Return the (x, y) coordinate for the center point of the cell that contains the specified text.  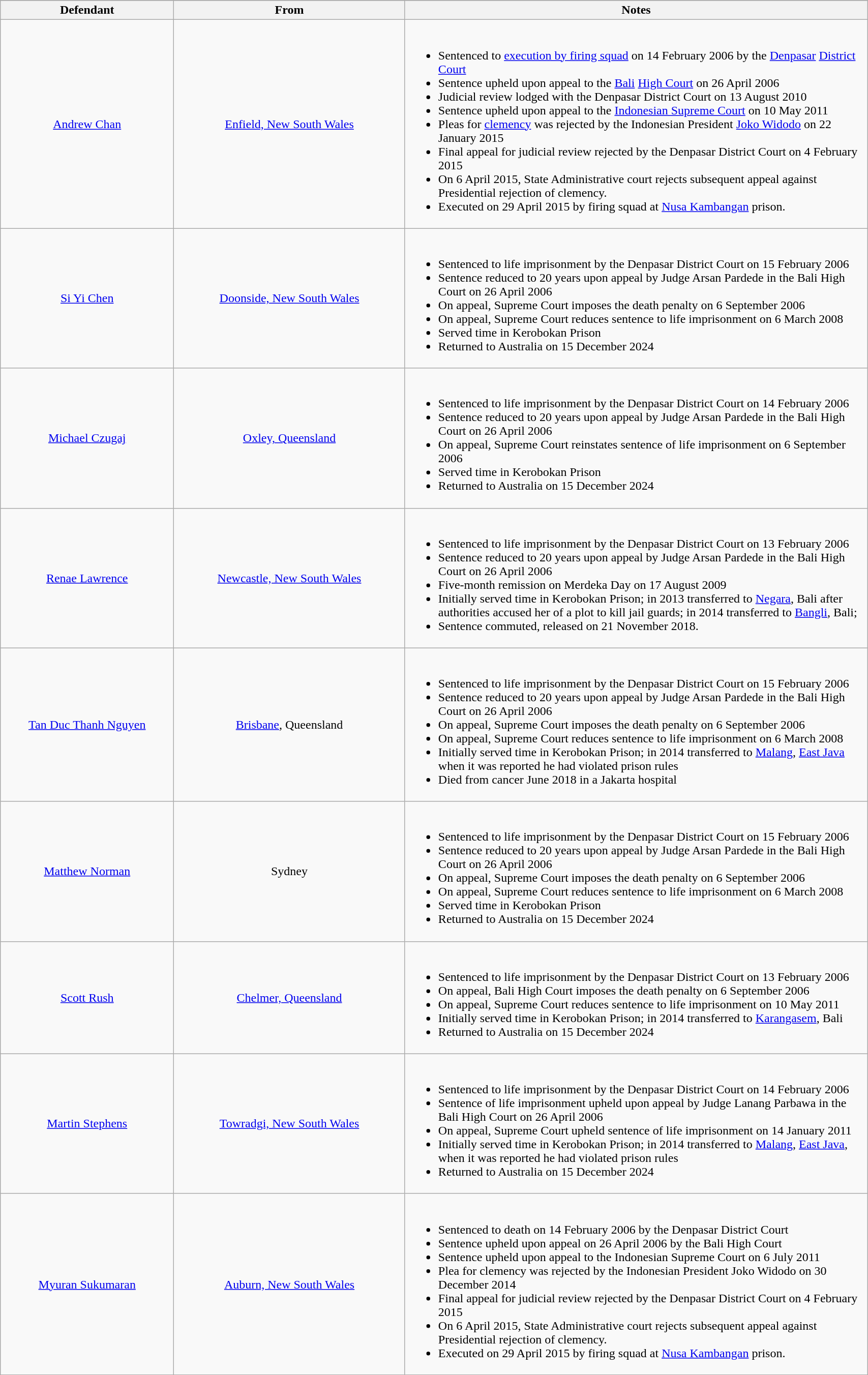
Doonside, New South Wales (290, 298)
Enfield, New South Wales (290, 124)
Tan Duc Thanh Nguyen (87, 725)
Michael Czugaj (87, 438)
Matthew Norman (87, 872)
Defendant (87, 10)
Chelmer, Queensland (290, 998)
Andrew Chan (87, 124)
Towradgi, New South Wales (290, 1124)
Martin Stephens (87, 1124)
Brisbane, Queensland (290, 725)
Myuran Sukumaran (87, 1284)
Sydney (290, 872)
Scott Rush (87, 998)
Auburn, New South Wales (290, 1284)
From (290, 10)
Oxley, Queensland (290, 438)
Notes (636, 10)
Renae Lawrence (87, 578)
Newcastle, New South Wales (290, 578)
Si Yi Chen (87, 298)
